Output the (X, Y) coordinate of the center of the cell containing the given text.  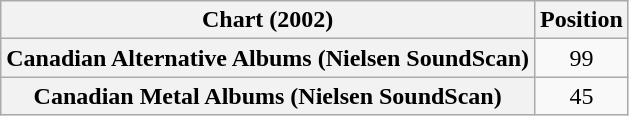
45 (582, 96)
Canadian Alternative Albums (Nielsen SoundScan) (268, 58)
Canadian Metal Albums (Nielsen SoundScan) (268, 96)
Position (582, 20)
Chart (2002) (268, 20)
99 (582, 58)
